Return [x, y] of the center of cell containing provided text 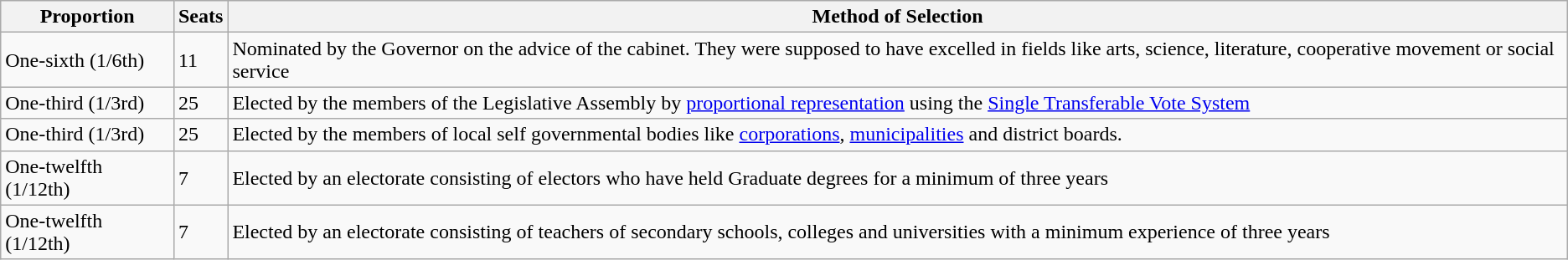
Elected by the members of local self governmental bodies like corporations, municipalities and district boards. [898, 135]
One-sixth (1/6th) [87, 60]
Elected by an electorate consisting of teachers of secondary schools, colleges and universities with a minimum experience of three years [898, 232]
Proportion [87, 17]
Elected by the members of the Legislative Assembly by proportional representation using the Single Transferable Vote System [898, 103]
11 [200, 60]
Seats [200, 17]
Elected by an electorate consisting of electors who have held Graduate degrees for a minimum of three years [898, 177]
Method of Selection [898, 17]
